Detect which cell encompasses the target text, then output its (x, y) center coordinate. 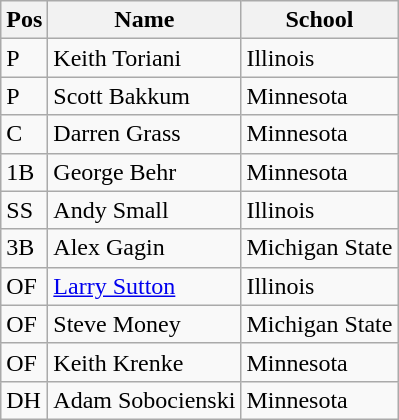
Name (144, 20)
3B (24, 248)
Keith Krenke (144, 362)
Andy Small (144, 210)
George Behr (144, 172)
DH (24, 400)
Pos (24, 20)
Larry Sutton (144, 286)
Darren Grass (144, 134)
C (24, 134)
Steve Money (144, 324)
Alex Gagin (144, 248)
1B (24, 172)
Keith Toriani (144, 58)
SS (24, 210)
Adam Sobocienski (144, 400)
School (320, 20)
Scott Bakkum (144, 96)
